Search for the cell housing the specified text and yield its [X, Y] center coordinate. 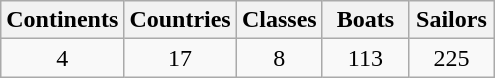
Boats [365, 20]
113 [365, 58]
225 [451, 58]
Classes [279, 20]
8 [279, 58]
Continents [62, 20]
Countries [180, 20]
Sailors [451, 20]
4 [62, 58]
17 [180, 58]
